Provide the [X, Y] coordinate of the cell's center where the given text is located.  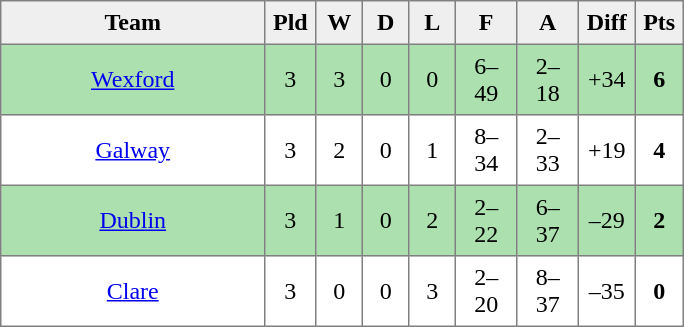
Clare [133, 291]
W [339, 23]
Galway [133, 150]
F [486, 23]
Pts [659, 23]
2–18 [548, 79]
L [432, 23]
Team [133, 23]
4 [659, 150]
8–34 [486, 150]
–29 [606, 220]
A [548, 23]
2–33 [548, 150]
Diff [606, 23]
6–49 [486, 79]
2–20 [486, 291]
6–37 [548, 220]
–35 [606, 291]
6 [659, 79]
Wexford [133, 79]
+19 [606, 150]
Dublin [133, 220]
8–37 [548, 291]
Pld [290, 23]
2–22 [486, 220]
+34 [606, 79]
D [385, 23]
